Provide the [x, y] coordinate of the cell's center where the given text is located.  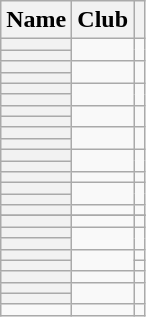
Name [36, 20]
Club [103, 20]
